Extract the [x, y] coordinate from the center of the cell holding the provided text.  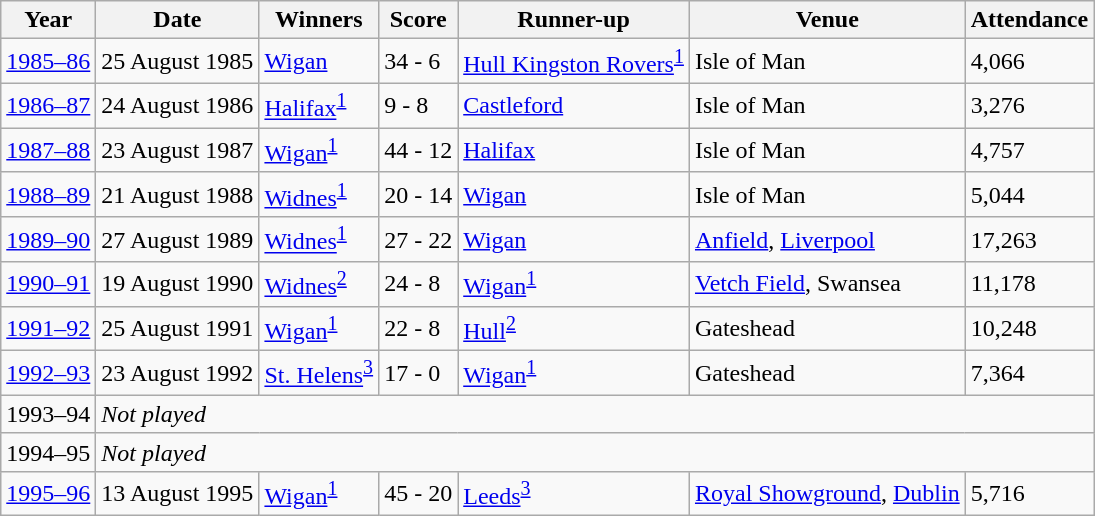
17,263 [1029, 240]
1990–91 [48, 284]
9 - 8 [418, 106]
Winners [319, 20]
Halifax [574, 150]
1986–87 [48, 106]
21 August 1988 [178, 194]
Vetch Field, Swansea [827, 284]
1989–90 [48, 240]
20 - 14 [418, 194]
7,364 [1029, 374]
Year [48, 20]
10,248 [1029, 328]
25 August 1985 [178, 62]
1991–92 [48, 328]
13 August 1995 [178, 494]
23 August 1987 [178, 150]
27 - 22 [418, 240]
4,066 [1029, 62]
3,276 [1029, 106]
Venue [827, 20]
27 August 1989 [178, 240]
4,757 [1029, 150]
Runner-up [574, 20]
44 - 12 [418, 150]
Halifax1 [319, 106]
1994–95 [48, 452]
5,044 [1029, 194]
1995–96 [48, 494]
24 - 8 [418, 284]
Anfield, Liverpool [827, 240]
17 - 0 [418, 374]
19 August 1990 [178, 284]
Date [178, 20]
23 August 1992 [178, 374]
Attendance [1029, 20]
Hull2 [574, 328]
11,178 [1029, 284]
25 August 1991 [178, 328]
1987–88 [48, 150]
1985–86 [48, 62]
1993–94 [48, 414]
Widnes2 [319, 284]
5,716 [1029, 494]
Leeds3 [574, 494]
Score [418, 20]
Hull Kingston Rovers1 [574, 62]
24 August 1986 [178, 106]
Royal Showground, Dublin [827, 494]
1988–89 [48, 194]
St. Helens3 [319, 374]
45 - 20 [418, 494]
Castleford [574, 106]
22 - 8 [418, 328]
34 - 6 [418, 62]
1992–93 [48, 374]
